Return the (X, Y) coordinate for the center point of the cell that contains the specified text.  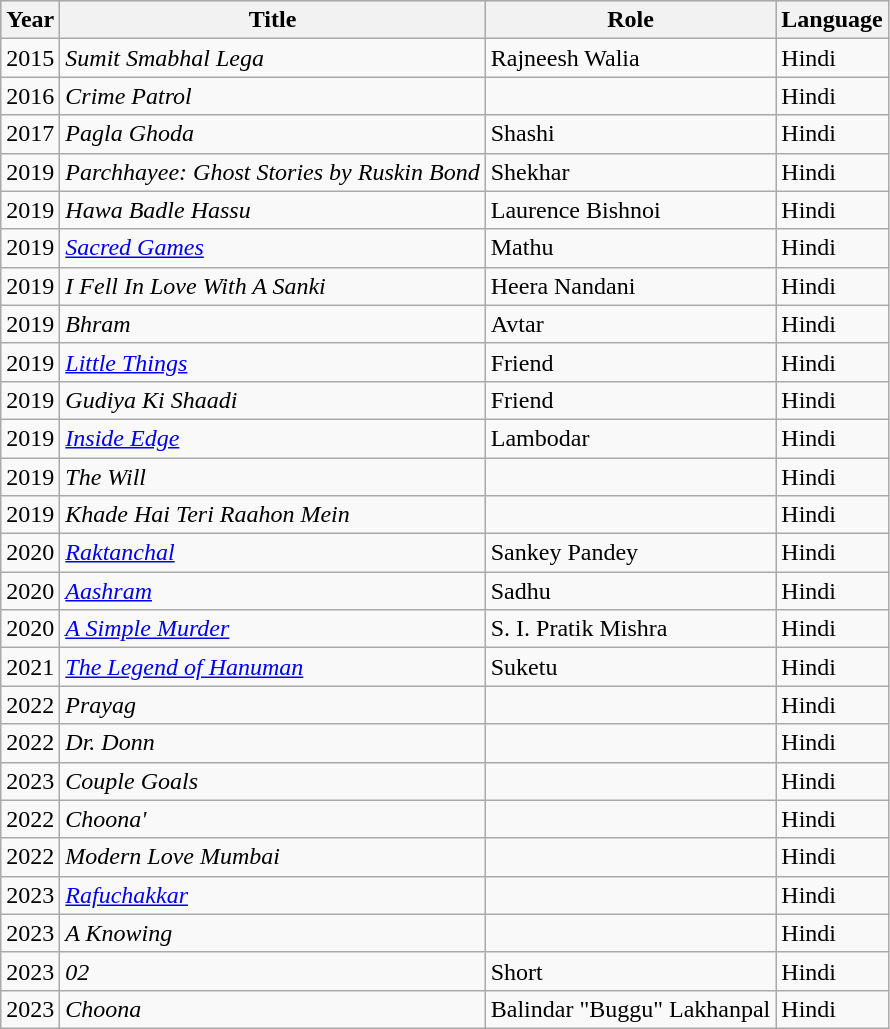
Sumit Smabhal Lega (272, 58)
Bhram (272, 324)
Choona (272, 1009)
Gudiya Ki Shaadi (272, 400)
The Legend of Hanuman (272, 667)
Short (630, 971)
Raktanchal (272, 553)
Inside Edge (272, 438)
Choona' (272, 819)
2021 (30, 667)
Avtar (630, 324)
Role (630, 20)
Lambodar (630, 438)
Pagla Ghoda (272, 134)
Year (30, 20)
Sacred Games (272, 248)
Little Things (272, 362)
Shekhar (630, 172)
Mathu (630, 248)
Prayag (272, 705)
A Simple Murder (272, 629)
Rafuchakkar (272, 895)
Laurence Bishnoi (630, 210)
Modern Love Mumbai (272, 857)
Language (832, 20)
Parchhayee: Ghost Stories by Ruskin Bond (272, 172)
A Knowing (272, 933)
The Will (272, 477)
Balindar "Buggu" Lakhanpal (630, 1009)
2016 (30, 96)
Rajneesh Walia (630, 58)
Sankey Pandey (630, 553)
Shashi (630, 134)
Title (272, 20)
Crime Patrol (272, 96)
S. I. Pratik Mishra (630, 629)
2017 (30, 134)
Heera Nandani (630, 286)
Sadhu (630, 591)
Aashram (272, 591)
I Fell In Love With A Sanki (272, 286)
Khade Hai Teri Raahon Mein (272, 515)
Couple Goals (272, 781)
Dr. Donn (272, 743)
Hawa Badle Hassu (272, 210)
Suketu (630, 667)
2015 (30, 58)
02 (272, 971)
